For the text-containing cell, return its midpoint in (X, Y) coordinate format. 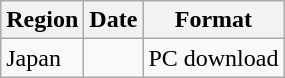
PC download (214, 58)
Region (42, 20)
Japan (42, 58)
Date (114, 20)
Format (214, 20)
